Output the (X, Y) coordinate of the center of the cell containing the given text.  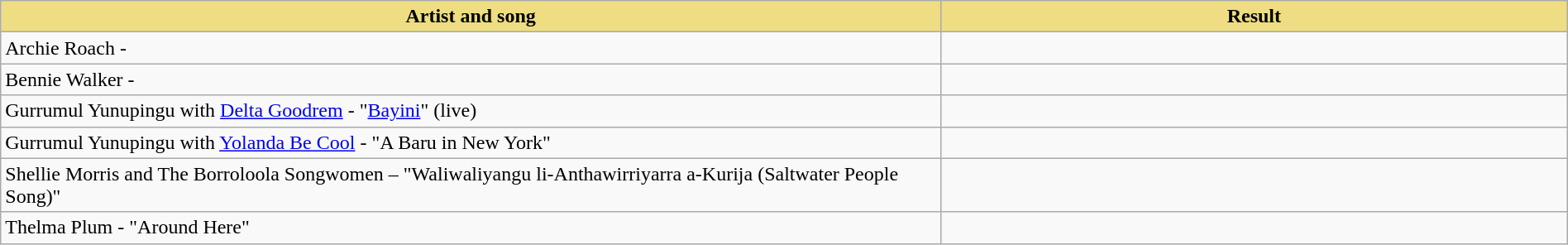
Bennie Walker - (471, 79)
Gurrumul Yunupingu with Yolanda Be Cool - "A Baru in New York" (471, 142)
Shellie Morris and The Borroloola Songwomen – "Waliwaliyangu li-Anthawirriyarra a-Kurija (Saltwater People Song)" (471, 185)
Artist and song (471, 17)
Result (1254, 17)
Archie Roach - (471, 48)
Thelma Plum - "Around Here" (471, 228)
Gurrumul Yunupingu with Delta Goodrem - "Bayini" (live) (471, 111)
